Capture the cell that displays the provided text and extract its [X, Y] central coordinate. 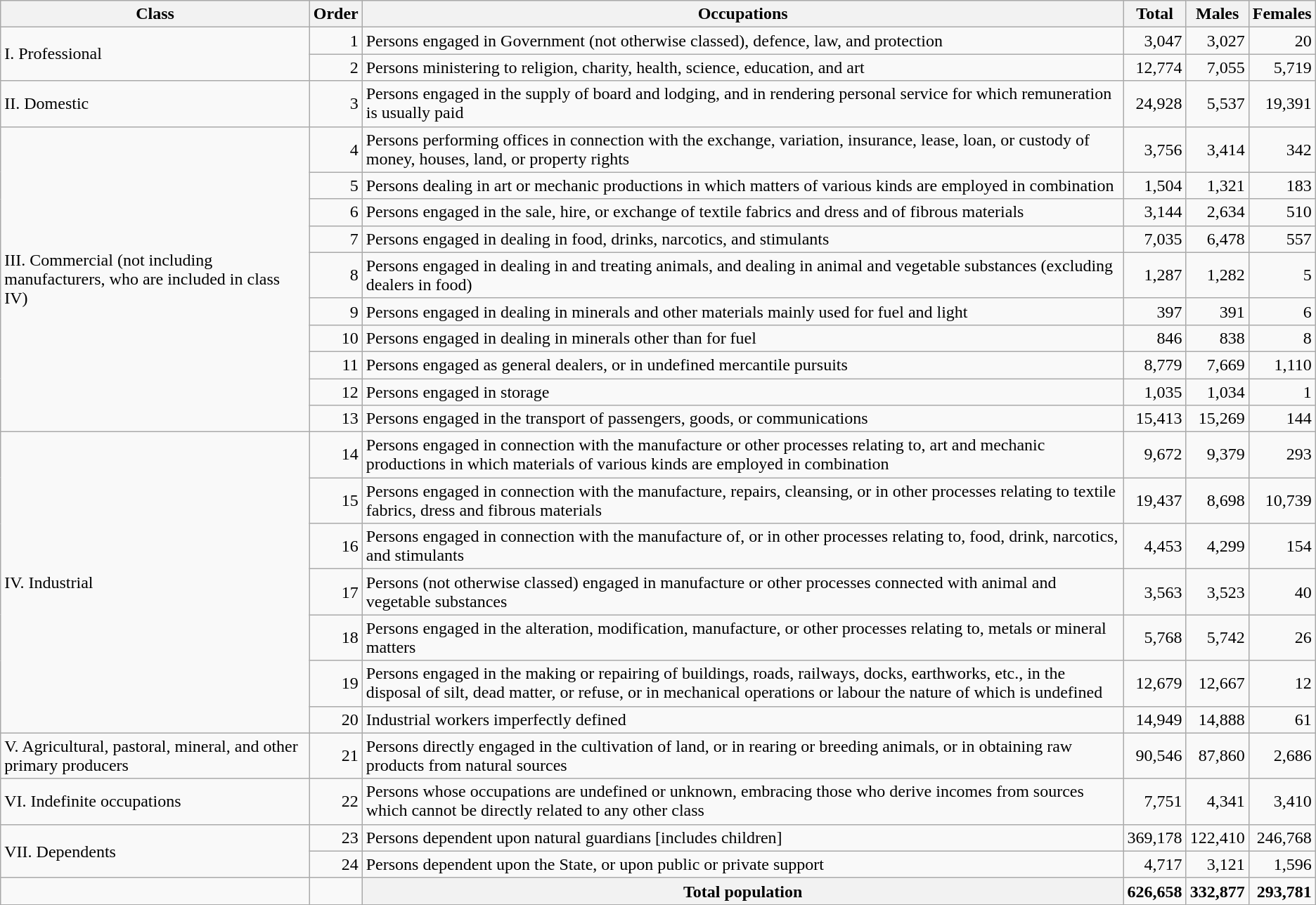
846 [1154, 338]
10,739 [1282, 500]
Persons engaged in Government (not otherwise classed), defence, law, and protection [742, 41]
Persons dealing in art or mechanic productions in which matters of various kinds are employed in combination [742, 185]
Persons engaged in dealing in and treating animals, and dealing in animal and vegetable substances (excluding dealers in food) [742, 275]
III. Commercial (not including manufacturers, who are included in class IV) [155, 280]
17 [336, 592]
I. Professional [155, 54]
II. Domestic [155, 104]
3,121 [1218, 864]
8,779 [1154, 365]
Occupations [742, 14]
9,379 [1218, 455]
18 [336, 638]
26 [1282, 638]
Persons ministering to religion, charity, health, science, education, and art [742, 67]
9 [336, 311]
5,768 [1154, 638]
1,504 [1154, 185]
1,287 [1154, 275]
3,563 [1154, 592]
4,299 [1218, 547]
2,634 [1218, 212]
5,719 [1282, 67]
Persons engaged in the supply of board and lodging, and in rendering personal service for which remuneration is usually paid [742, 104]
Persons engaged in dealing in minerals other than for fuel [742, 338]
13 [336, 419]
369,178 [1154, 838]
V. Agricultural, pastoral, mineral, and other primary producers [155, 756]
12,667 [1218, 683]
12,774 [1154, 67]
9,672 [1154, 455]
Persons (not otherwise classed) engaged in manufacture or other processes connected with animal and vegetable substances [742, 592]
510 [1282, 212]
1,321 [1218, 185]
Persons dependent upon the State, or upon public or private support [742, 864]
391 [1218, 311]
19 [336, 683]
VII. Dependents [155, 851]
122,410 [1218, 838]
87,860 [1218, 756]
7 [336, 239]
144 [1282, 419]
22 [336, 801]
Industrial workers imperfectly defined [742, 720]
1,035 [1154, 391]
7,055 [1218, 67]
154 [1282, 547]
5,742 [1218, 638]
Persons engaged in the sale, hire, or exchange of textile fabrics and dress and of fibrous materials [742, 212]
Persons directly engaged in the cultivation of land, or in rearing or breeding animals, or in obtaining raw products from natural sources [742, 756]
3 [336, 104]
2,686 [1282, 756]
12,679 [1154, 683]
14,888 [1218, 720]
21 [336, 756]
Order [336, 14]
342 [1282, 149]
246,768 [1282, 838]
24 [336, 864]
557 [1282, 239]
14,949 [1154, 720]
IV. Industrial [155, 582]
4 [336, 149]
11 [336, 365]
14 [336, 455]
Class [155, 14]
3,027 [1218, 41]
3,047 [1154, 41]
Persons engaged in dealing in food, drinks, narcotics, and stimulants [742, 239]
293,781 [1282, 891]
16 [336, 547]
397 [1154, 311]
40 [1282, 592]
VI. Indefinite occupations [155, 801]
7,669 [1218, 365]
15,413 [1154, 419]
19,391 [1282, 104]
4,341 [1218, 801]
2 [336, 67]
4,453 [1154, 547]
24,928 [1154, 104]
1,596 [1282, 864]
1,282 [1218, 275]
Persons engaged in storage [742, 391]
4,717 [1154, 864]
10 [336, 338]
Persons engaged as general dealers, or in undefined mercantile pursuits [742, 365]
3,410 [1282, 801]
7,035 [1154, 239]
Persons engaged in dealing in minerals and other materials mainly used for fuel and light [742, 311]
626,658 [1154, 891]
183 [1282, 185]
Total population [742, 891]
Persons dependent upon natural guardians [includes children] [742, 838]
3,414 [1218, 149]
Persons engaged in the alteration, modification, manufacture, or other processes relating to, metals or mineral matters [742, 638]
1,110 [1282, 365]
6,478 [1218, 239]
Persons engaged in connection with the manufacture of, or in other processes relating to, food, drink, narcotics, and stimulants [742, 547]
293 [1282, 455]
3,756 [1154, 149]
5,537 [1218, 104]
332,877 [1218, 891]
Total [1154, 14]
19,437 [1154, 500]
1,034 [1218, 391]
Females [1282, 14]
3,144 [1154, 212]
838 [1218, 338]
Persons engaged in the transport of passengers, goods, or communications [742, 419]
Persons performing offices in connection with the exchange, variation, insurance, lease, loan, or custody of money, houses, land, or property rights [742, 149]
15 [336, 500]
Males [1218, 14]
61 [1282, 720]
90,546 [1154, 756]
3,523 [1218, 592]
7,751 [1154, 801]
23 [336, 838]
8,698 [1218, 500]
15,269 [1218, 419]
